From the cell containing the given text, extract its center point as (X, Y) coordinate. 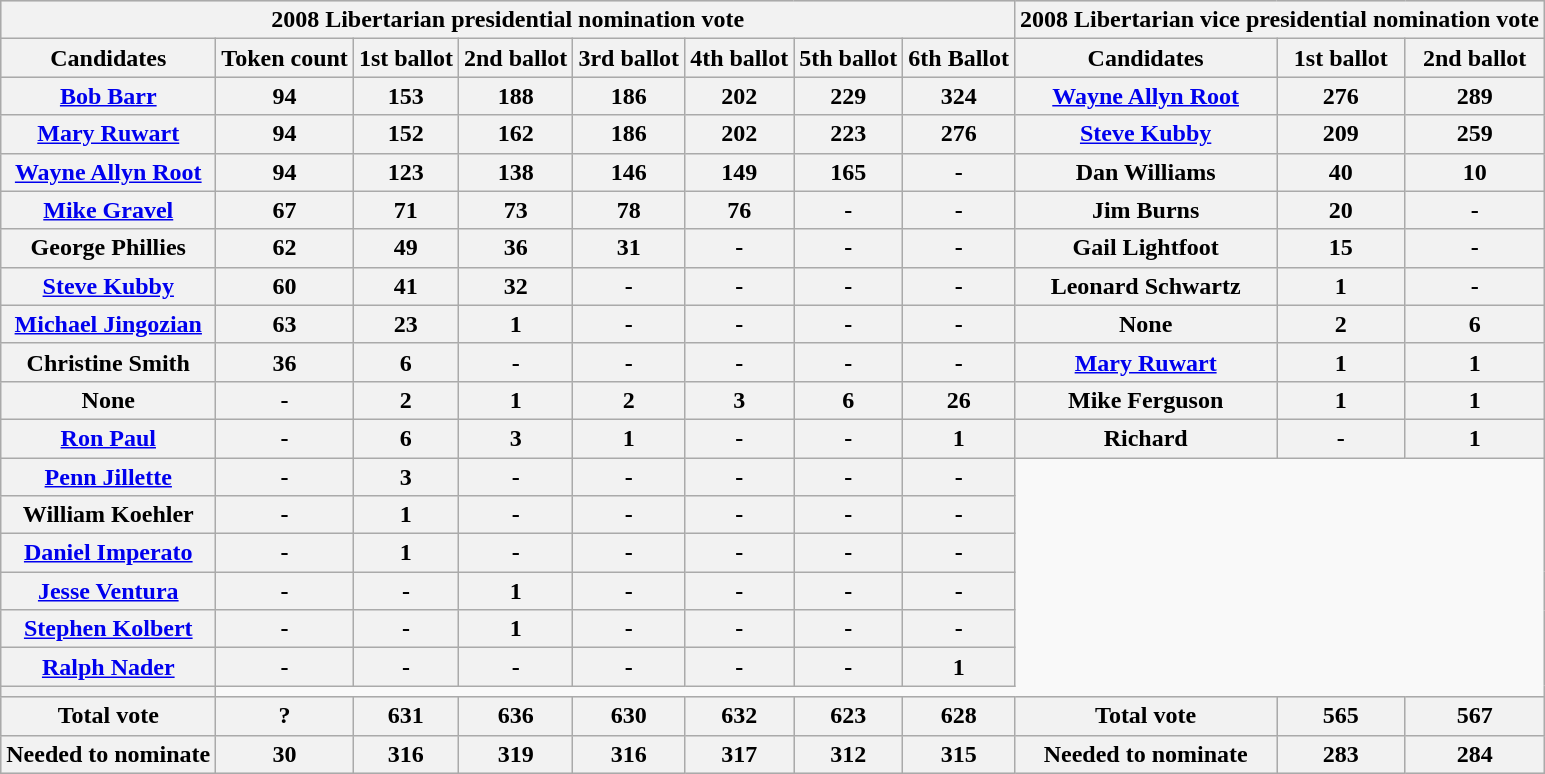
284 (1475, 754)
6th Ballot (959, 58)
567 (1475, 716)
William Koehler (108, 515)
Gail Lightfoot (1146, 248)
67 (285, 210)
23 (406, 324)
Michael Jingozian (108, 324)
5th ballot (848, 58)
Ralph Nader (108, 667)
315 (959, 754)
209 (1341, 134)
Daniel Imperato (108, 553)
Jesse Ventura (108, 591)
630 (629, 716)
20 (1341, 210)
Bob Barr (108, 96)
324 (959, 96)
49 (406, 248)
632 (740, 716)
565 (1341, 716)
4th ballot (740, 58)
149 (740, 172)
32 (515, 286)
2008 Libertarian vice presidential nomination vote (1280, 20)
317 (740, 754)
Richard (1146, 438)
Jim Burns (1146, 210)
153 (406, 96)
78 (629, 210)
71 (406, 210)
259 (1475, 134)
Christine Smith (108, 362)
319 (515, 754)
31 (629, 248)
40 (1341, 172)
Token count (285, 58)
76 (740, 210)
138 (515, 172)
146 (629, 172)
Mike Ferguson (1146, 400)
60 (285, 286)
Stephen Kolbert (108, 629)
223 (848, 134)
41 (406, 286)
162 (515, 134)
30 (285, 754)
152 (406, 134)
636 (515, 716)
26 (959, 400)
188 (515, 96)
15 (1341, 248)
George Phillies (108, 248)
Ron Paul (108, 438)
73 (515, 210)
2008 Libertarian presidential nomination vote (508, 20)
63 (285, 324)
123 (406, 172)
Mike Gravel (108, 210)
10 (1475, 172)
283 (1341, 754)
3rd ballot (629, 58)
312 (848, 754)
165 (848, 172)
Dan Williams (1146, 172)
62 (285, 248)
Penn Jillette (108, 477)
? (285, 716)
631 (406, 716)
289 (1475, 96)
628 (959, 716)
623 (848, 716)
229 (848, 96)
Leonard Schwartz (1146, 286)
